Capture the cell that displays the provided text and extract its [x, y] central coordinate. 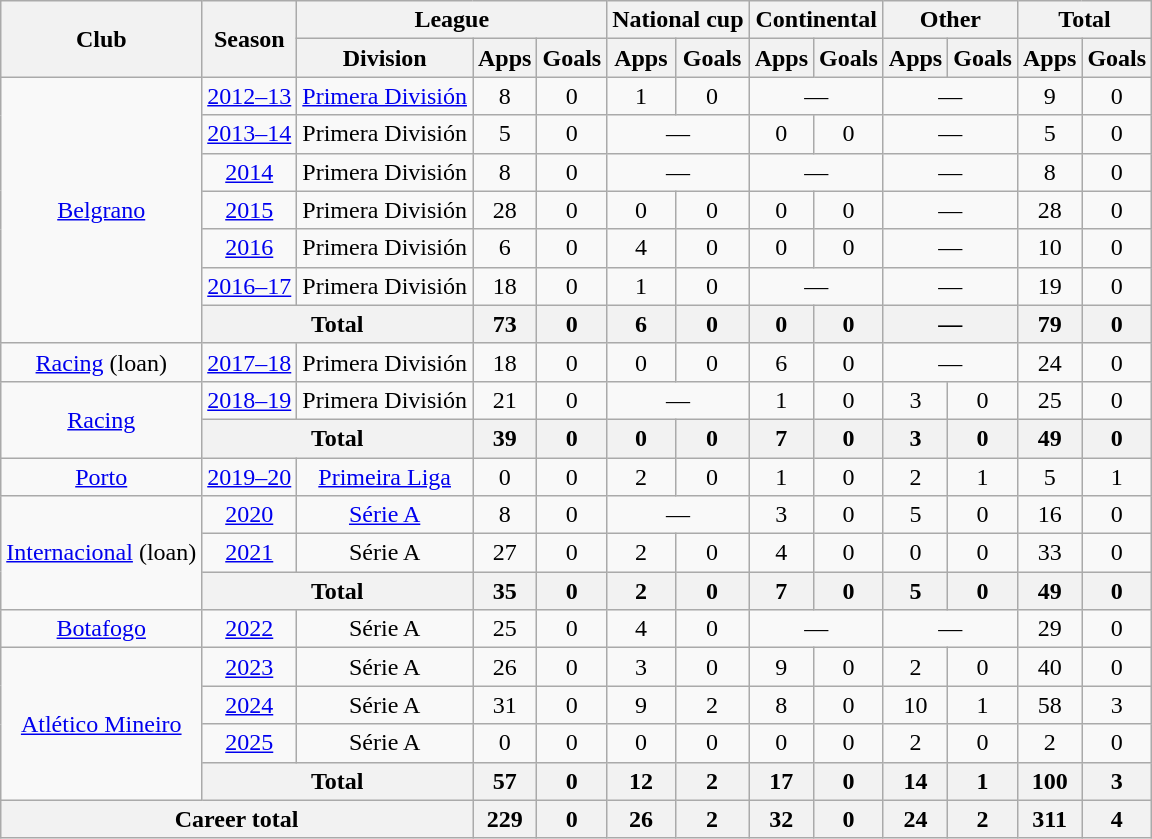
14 [915, 781]
17 [781, 781]
29 [1049, 629]
2019–20 [250, 477]
Botafogo [102, 629]
Racing (loan) [102, 362]
2013–14 [250, 134]
12 [641, 781]
Continental [816, 20]
Club [102, 39]
2016–17 [250, 286]
57 [504, 781]
Primeira Liga [385, 477]
2021 [250, 553]
31 [504, 705]
100 [1049, 781]
2024 [250, 705]
40 [1049, 667]
League [452, 20]
2017–18 [250, 362]
Porto [102, 477]
2023 [250, 667]
2015 [250, 210]
16 [1049, 515]
2012–13 [250, 96]
2014 [250, 172]
73 [504, 324]
2016 [250, 248]
Season [250, 39]
2025 [250, 743]
Career total [237, 819]
2022 [250, 629]
32 [781, 819]
Other [950, 20]
311 [1049, 819]
Belgrano [102, 210]
229 [504, 819]
2018–19 [250, 400]
2020 [250, 515]
Atlético Mineiro [102, 724]
Racing [102, 419]
33 [1049, 553]
Division [385, 58]
Internacional (loan) [102, 553]
National cup [678, 20]
39 [504, 438]
21 [504, 400]
58 [1049, 705]
27 [504, 553]
19 [1049, 286]
35 [504, 591]
79 [1049, 324]
